Return (X, Y) of the center of cell containing provided text 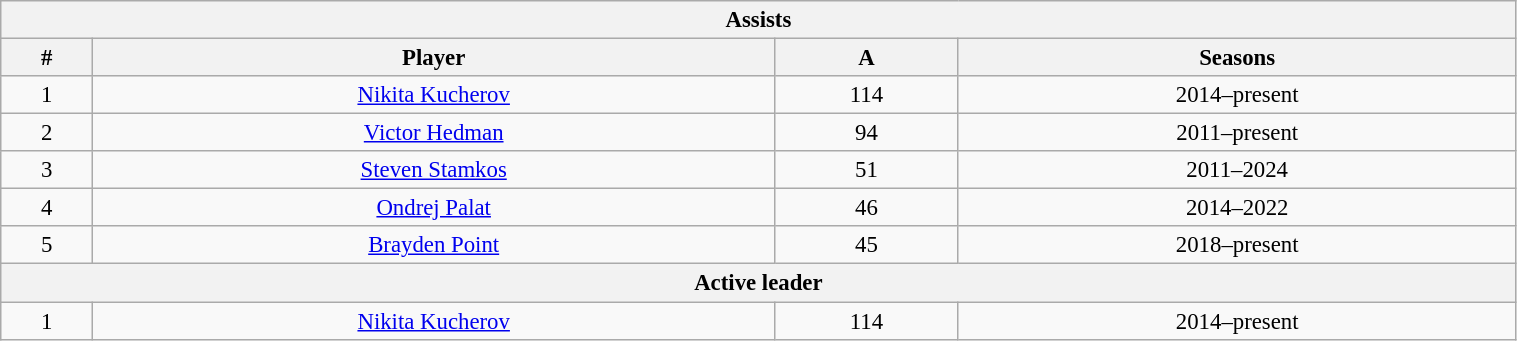
Brayden Point (434, 245)
5 (47, 245)
46 (867, 208)
# (47, 58)
2014–2022 (1237, 208)
A (867, 58)
Ondrej Palat (434, 208)
51 (867, 170)
45 (867, 245)
4 (47, 208)
2 (47, 133)
3 (47, 170)
Steven Stamkos (434, 170)
Assists (758, 20)
Victor Hedman (434, 133)
2011–present (1237, 133)
2018–present (1237, 245)
Active leader (758, 283)
Player (434, 58)
Seasons (1237, 58)
94 (867, 133)
2011–2024 (1237, 170)
